Return (X, Y) of the center of cell containing provided text 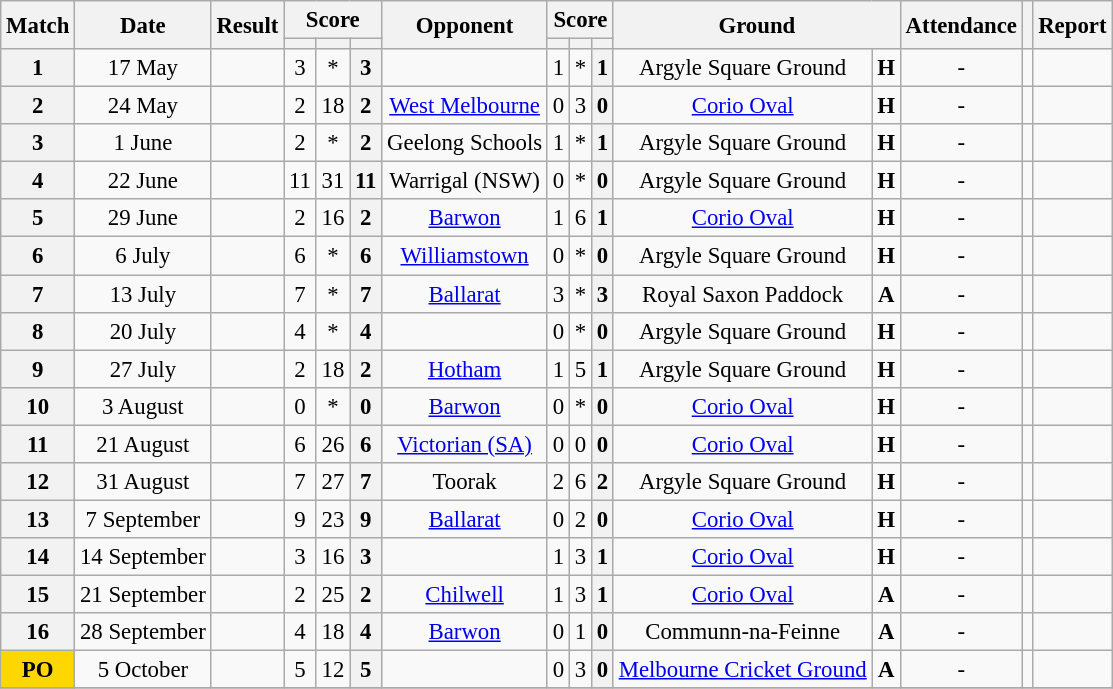
Geelong Schools (465, 143)
Ground (756, 25)
3 August (143, 406)
21 September (143, 594)
Warrigal (NSW) (465, 181)
17 May (143, 68)
14 September (143, 557)
15 (38, 594)
26 (332, 444)
PO (38, 670)
13 (38, 519)
8 (38, 331)
31 (332, 181)
31 August (143, 482)
Williamstown (465, 256)
5 October (143, 670)
24 May (143, 106)
14 (38, 557)
Hotham (465, 369)
21 August (143, 444)
10 (38, 406)
Result (248, 25)
13 July (143, 294)
Victorian (SA) (465, 444)
20 July (143, 331)
Date (143, 25)
Royal Saxon Paddock (742, 294)
Toorak (465, 482)
Communn-na-Feinne (742, 632)
Match (38, 25)
6 July (143, 256)
1 June (143, 143)
Melbourne Cricket Ground (742, 670)
Opponent (465, 25)
29 June (143, 219)
23 (332, 519)
27 July (143, 369)
7 September (143, 519)
28 September (143, 632)
22 June (143, 181)
West Melbourne (465, 106)
Attendance (961, 25)
27 (332, 482)
25 (332, 594)
Report (1072, 25)
Chilwell (465, 594)
